Identify which cell holds the provided text, then report its (X, Y) central coordinate. 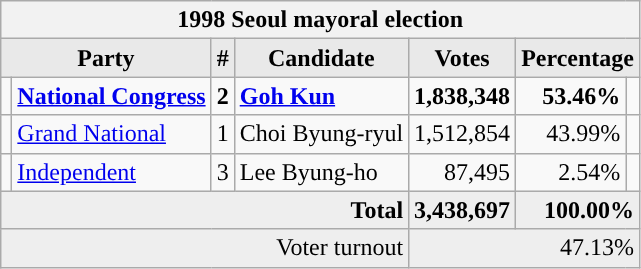
87,495 (462, 172)
Lee Byung-ho (321, 172)
47.13% (524, 248)
National Congress (112, 96)
100.00% (578, 210)
Choi Byung-ryul (321, 134)
3 (222, 172)
1998 Seoul mayoral election (320, 20)
Percentage (578, 58)
Votes (462, 58)
Candidate (321, 58)
Independent (112, 172)
3,438,697 (462, 210)
2 (222, 96)
53.46% (571, 96)
2.54% (571, 172)
1,512,854 (462, 134)
Total (205, 210)
Party (106, 58)
Grand National (112, 134)
1 (222, 134)
1,838,348 (462, 96)
# (222, 58)
Voter turnout (205, 248)
43.99% (571, 134)
Goh Kun (321, 96)
